Output the [x, y] coordinate of the center of the cell containing the given text.  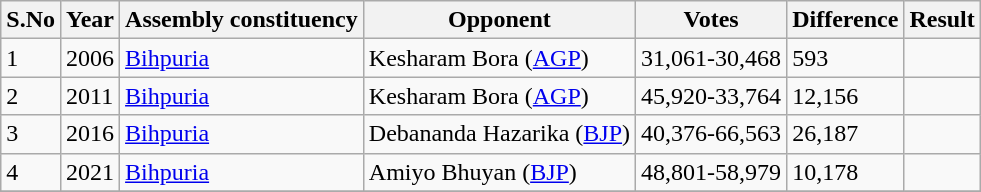
3 [31, 134]
2021 [90, 172]
2006 [90, 58]
Amiyo Bhuyan (BJP) [499, 172]
1 [31, 58]
10,178 [846, 172]
31,061-30,468 [712, 58]
40,376-66,563 [712, 134]
48,801-58,979 [712, 172]
2 [31, 96]
Opponent [499, 20]
Debananda Hazarika (BJP) [499, 134]
45,920-33,764 [712, 96]
Assembly constituency [242, 20]
593 [846, 58]
Difference [846, 20]
S.No [31, 20]
Votes [712, 20]
2016 [90, 134]
Year [90, 20]
12,156 [846, 96]
2011 [90, 96]
Result [942, 20]
4 [31, 172]
26,187 [846, 134]
